Capture the cell that displays the provided text and extract its [X, Y] central coordinate. 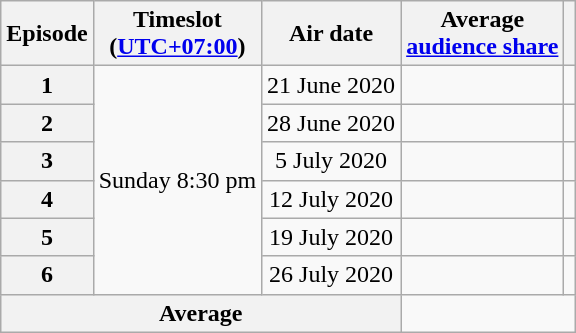
21 June 2020 [332, 85]
5 July 2020 [332, 161]
28 June 2020 [332, 123]
5 [47, 237]
Averageaudience share [482, 34]
3 [47, 161]
2 [47, 123]
4 [47, 199]
12 July 2020 [332, 199]
26 July 2020 [332, 275]
Sunday 8:30 pm [177, 180]
Air date [332, 34]
Episode [47, 34]
19 July 2020 [332, 237]
Average [201, 313]
1 [47, 85]
6 [47, 275]
Timeslot(UTC+07:00) [177, 34]
